For the text-containing cell, return its midpoint in (X, Y) coordinate format. 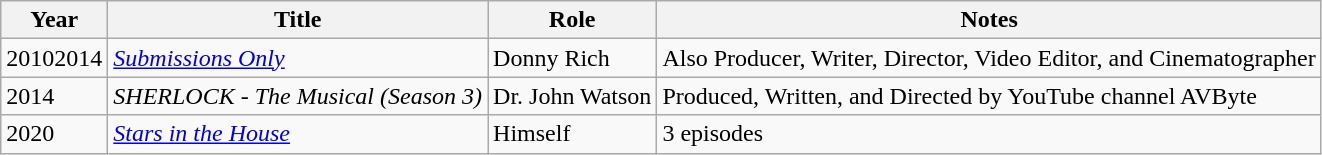
Stars in the House (298, 134)
Submissions Only (298, 58)
SHERLOCK - The Musical (Season 3) (298, 96)
Also Producer, Writer, Director, Video Editor, and Cinematographer (989, 58)
20102014 (54, 58)
Himself (572, 134)
Donny Rich (572, 58)
2020 (54, 134)
Role (572, 20)
Notes (989, 20)
Produced, Written, and Directed by YouTube channel AVByte (989, 96)
Title (298, 20)
2014 (54, 96)
Year (54, 20)
3 episodes (989, 134)
Dr. John Watson (572, 96)
